Extract the (X, Y) coordinate from the center of the cell holding the provided text.  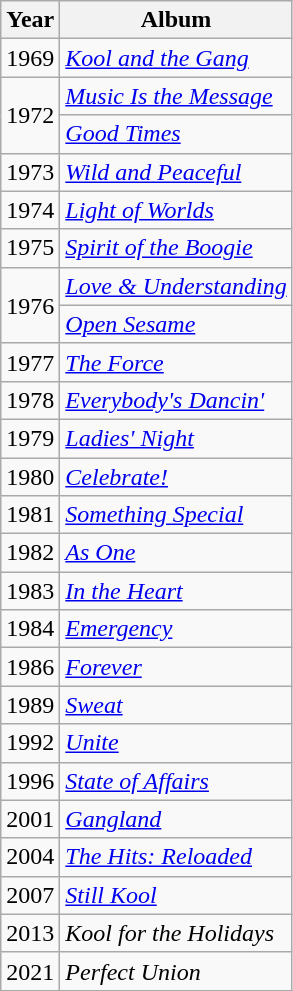
1973 (30, 172)
2004 (30, 857)
1969 (30, 58)
2007 (30, 895)
Good Times (176, 134)
Music Is the Message (176, 96)
Love & Understanding (176, 286)
1983 (30, 591)
1979 (30, 438)
1976 (30, 305)
Year (30, 20)
Emergency (176, 629)
Sweat (176, 705)
Something Special (176, 515)
1982 (30, 553)
Celebrate! (176, 477)
1981 (30, 515)
Light of Worlds (176, 210)
Open Sesame (176, 324)
1980 (30, 477)
1984 (30, 629)
The Force (176, 362)
Ladies' Night (176, 438)
Forever (176, 667)
1996 (30, 781)
The Hits: Reloaded (176, 857)
Perfect Union (176, 971)
Kool for the Holidays (176, 933)
1977 (30, 362)
2001 (30, 819)
Wild and Peaceful (176, 172)
1975 (30, 248)
Still Kool (176, 895)
State of Affairs (176, 781)
Everybody's Dancin' (176, 400)
1992 (30, 743)
2021 (30, 971)
Unite (176, 743)
Gangland (176, 819)
As One (176, 553)
1972 (30, 115)
2013 (30, 933)
In the Heart (176, 591)
Album (176, 20)
Kool and the Gang (176, 58)
1974 (30, 210)
1978 (30, 400)
Spirit of the Boogie (176, 248)
1986 (30, 667)
1989 (30, 705)
